Detect which cell encompasses the target text, then output its [x, y] center coordinate. 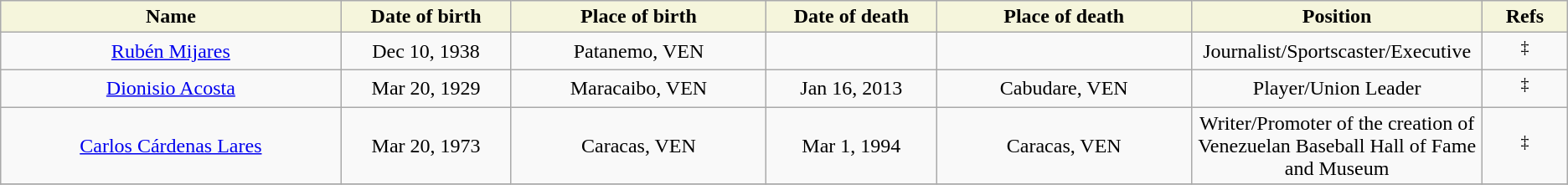
Player/Union Leader [1337, 89]
Rubén Mijares [171, 52]
Writer/Promoter of the creation of Venezuelan Baseball Hall of Fame and Museum [1337, 146]
Refs [1525, 17]
Journalist/Sportscaster/Executive [1337, 52]
Patanemo, VEN [638, 52]
Cabudare, VEN [1064, 89]
Date of birth [426, 17]
Mar 20, 1973 [426, 146]
Name [171, 17]
Place of death [1064, 17]
Maracaibo, VEN [638, 89]
Dionisio Acosta [171, 89]
Position [1337, 17]
Mar 20, 1929 [426, 89]
Dec 10, 1938 [426, 52]
Place of birth [638, 17]
Date of death [851, 17]
Jan 16, 2013 [851, 89]
Mar 1, 1994 [851, 146]
Carlos Cárdenas Lares [171, 146]
